Capture the cell that displays the provided text and extract its [X, Y] central coordinate. 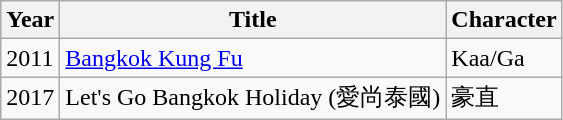
Bangkok Kung Fu [253, 58]
Kaa/Ga [504, 58]
2011 [30, 58]
2017 [30, 98]
Character [504, 20]
Let's Go Bangkok Holiday (愛尚泰國) [253, 98]
Year [30, 20]
豪直 [504, 98]
Title [253, 20]
